Identify which cell holds the provided text, then report its [X, Y] central coordinate. 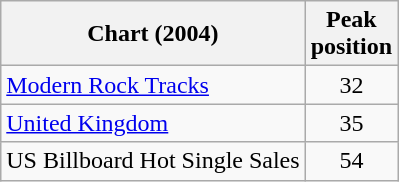
Modern Rock Tracks [153, 85]
32 [351, 85]
35 [351, 123]
United Kingdom [153, 123]
54 [351, 161]
US Billboard Hot Single Sales [153, 161]
Chart (2004) [153, 34]
Peakposition [351, 34]
